From the cell containing the given text, extract its center point as [x, y] coordinate. 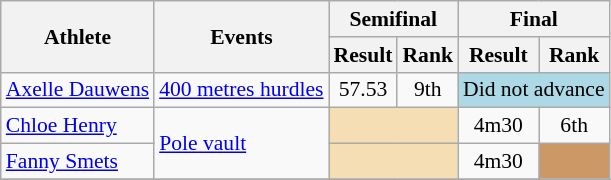
Did not advance [534, 90]
9th [428, 90]
Athlete [78, 36]
Fanny Smets [78, 162]
Pole vault [241, 144]
Chloe Henry [78, 126]
400 metres hurdles [241, 90]
Events [241, 36]
57.53 [364, 90]
6th [574, 126]
Axelle Dauwens [78, 90]
Semifinal [394, 19]
Final [534, 19]
